Output the [X, Y] coordinate of the center of the cell containing the given text.  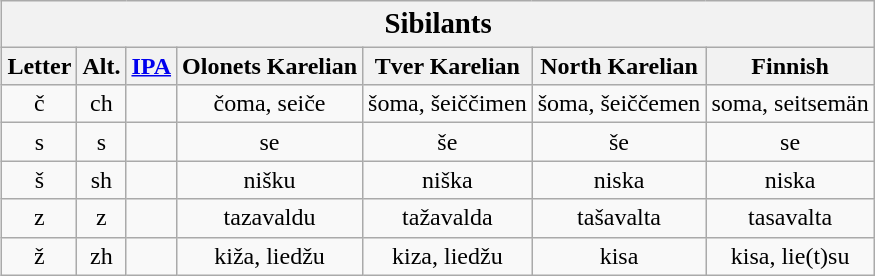
šoma, šeiččimen [448, 104]
čoma, seiče [270, 104]
nišku [270, 180]
sh [102, 180]
kisa [619, 256]
kiža, liedžu [270, 256]
niška [448, 180]
ž [40, 256]
Tver Karelian [448, 66]
Finnish [790, 66]
Olonets Karelian [270, 66]
Sibilants [438, 24]
tažavalda [448, 218]
zh [102, 256]
š [40, 180]
kisa, lie(t)su [790, 256]
Alt. [102, 66]
soma, seitsemän [790, 104]
IPA [152, 66]
tazavaldu [270, 218]
kiza, liedžu [448, 256]
šoma, šeiččemen [619, 104]
tašavalta [619, 218]
ch [102, 104]
North Karelian [619, 66]
č [40, 104]
tasavalta [790, 218]
Letter [40, 66]
